Scan for the cell matching the given text and deliver its (x, y) coordinate at center. 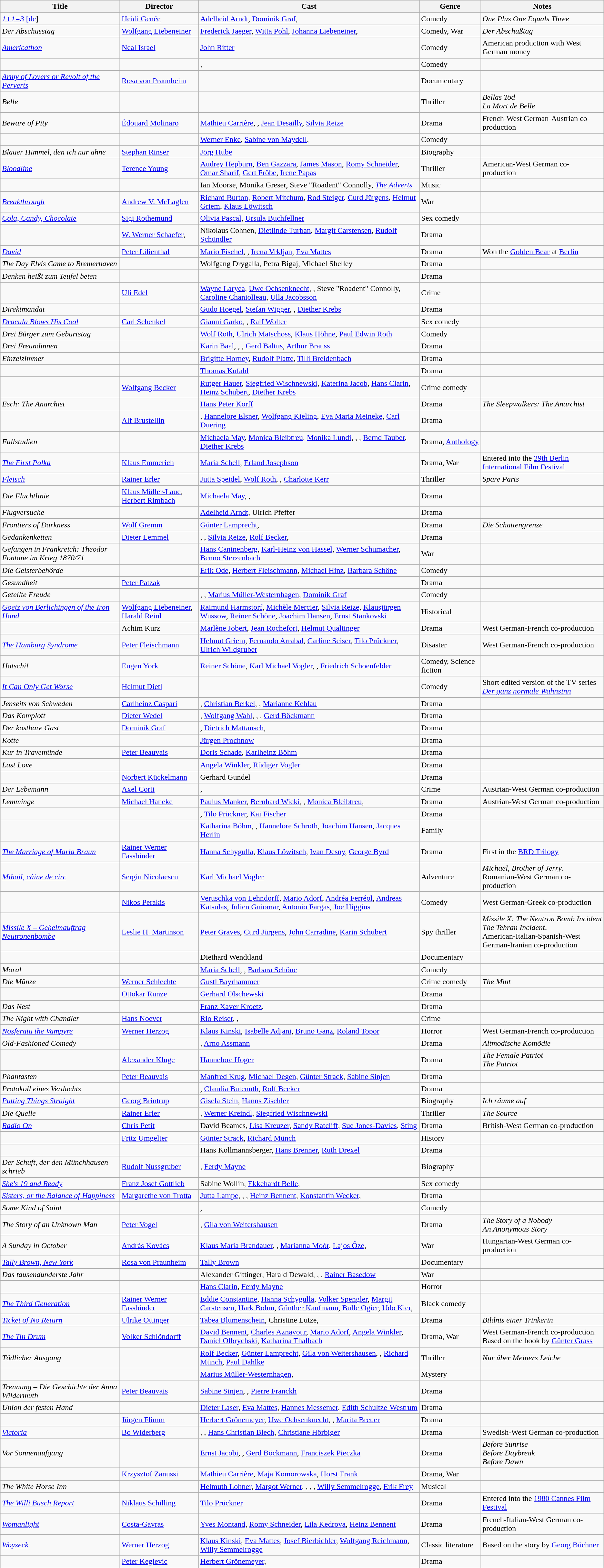
Vor Sonnenaufgang (60, 1453)
Missile X – Geheimauftrag Neutronenbombe (60, 932)
Jörg Hube (309, 152)
Trennung – Die Geschichte der Anna Wildermuth (60, 1391)
Klaus Müller-Laue, Herbert Rimbach (159, 496)
Notes (542, 6)
Sabine Sinjen, , Pierre Franckh (309, 1391)
Gedankenketten (60, 537)
David Bennent, Charles Aznavour, Mario Adorf, Angela Winkler, Daniel Olbrychski, Katharina Thalbach (309, 1337)
Music (450, 185)
Die Schattengrenze (542, 525)
The White Horse Inn (60, 1486)
The Marriage of Maria Braun (60, 852)
Günter Strack, Richard Münch (309, 1138)
Reiner Schöne, Karl Michael Vogler, , Friedrich Schoenfelder (309, 666)
Marius Müller-Westernhagen, (309, 1374)
The Hamburg Syndrome (60, 644)
Michaela May, Monica Bleibtreu, Monika Lundi, , , Bernd Tauber, Diether Krebs (309, 441)
Hanna Schygulla, Klaus Löwitsch, Ivan Desny, George Byrd (309, 852)
Rutger Hauer, Siegfried Wischnewski, Katerina Jacob, Hans Clarin, Heinz Schubert, Diether Krebs (309, 387)
, , Silvia Reize, Rolf Becker, (309, 537)
Klaus Maria Brandauer, , Marianna Moór, Lajos Őze, (309, 1246)
Bildnis einer Trinkerin (542, 1320)
Der Lebemann (60, 789)
Entered into the 1980 Cannes Film Festival (542, 1503)
Blauer Himmel, den ich nur ahne (60, 152)
Last Love (60, 765)
Raimund Harmstorf, Michèle Mercier, Silvia Reize, Klausjürgen Wussow, Reiner Schöne, Joachim Hansen, Ernst Stankovski (309, 612)
Hans Peter Korff (309, 404)
Esch: The Anarchist (60, 404)
Veruschka von Lehndorff, Mario Adorf, Andréa Ferréol, Andreas Katsulas, Julien Guiomar, Antonio Fargas, Joe Higgins (309, 902)
The Willi Busch Report (60, 1503)
Erik Ode, Herbert Fleischmann, Michael Hinz, Barbara Schöne (309, 570)
Doris Schade, Karlheinz Böhm (309, 753)
Gisela Stein, Hanns Zischler (309, 1101)
Army of Lovers or Revolt of the Perverts (60, 81)
Altmodische Komödie (542, 1043)
Musical (450, 1486)
David (60, 252)
Franz Josef Gottlieb (159, 1183)
Maria Schell, Erland Josephson (309, 463)
Maria Schell, , Barbara Schöne (309, 969)
Fritz Umgelter (159, 1138)
Victoria (60, 1432)
Michael, Brother of Jerry. Romanian-West German co-production (542, 877)
Short edited version of the TV series Der ganz normale Wahnsinn (542, 686)
Das Komplott (60, 716)
Swedish-West German co-production (542, 1432)
Das Nest (60, 1006)
Geteilte Freude (60, 595)
Ian Moorse, Monika Greser, Steve "Roadent" Connolly, The Adverts (309, 185)
Thomas Kufahl (309, 371)
Marlène Jobert, Jean Rochefort, Helmut Qualtinger (309, 628)
Comedy, Science fiction (450, 666)
Andrew V. McLaglen (159, 201)
Spare Parts (542, 479)
Tally Brown, New York (60, 1262)
Helmut Dietl (159, 686)
Nosferatu the Vampyre (60, 1031)
Adelheid Arndt, Dominik Graf, (309, 19)
Die Fluchtlinie (60, 496)
Der Schuft, der den Münchhausen schrieb (60, 1166)
Direktmandat (60, 309)
American-West German co-production (542, 168)
Gerhard Olschewski (309, 994)
Mystery (450, 1374)
Terence Young (159, 168)
, Tilo Prückner, Kai Fischer (309, 814)
Title (60, 6)
Spy thriller (450, 932)
Chris Petit (159, 1125)
Georg Brintrup (159, 1101)
Tödlicher Ausgang (60, 1357)
Peter Keglevic (159, 1562)
The Story of a Nobody An Anonymous Story (542, 1224)
Einzelzimmer (60, 358)
, Hannelore Elsner, Wolfgang Kieling, Eva Maria Meineke, Carl Duering (309, 421)
Family (450, 830)
Ottokar Runze (159, 994)
Édouard Molinaro (159, 123)
Peter Lilienthal (159, 252)
Dominik Graf (159, 728)
Tilo Prückner (309, 1503)
Bo Widerberg (159, 1432)
Sisters, or the Balance of Happiness (60, 1196)
Diethard Wendtland (309, 957)
Dieter Lemmel (159, 537)
Wolfgang Drygalla, Petra Bigaj, Michael Shelley (309, 264)
American production with West German money (542, 48)
The Day Elvis Came to Bremerhaven (60, 264)
Rolf Becker, Günter Lamprecht, Gila von Weitershausen, , Richard Münch, Paul Dahlke (309, 1357)
Leslie H. Martinson (159, 932)
Goetz von Berlichingen of the Iron Hand (60, 612)
Krzysztof Zanussi (159, 1474)
The First Polka (60, 463)
Gerhard Gundel (309, 777)
Won the Golden Bear at Berlin (542, 252)
The Female Patriot The Patriot (542, 1060)
The Source (542, 1113)
Herbert Grönemeyer, (309, 1562)
Wolfgang Becker (159, 387)
Eugen York (159, 666)
, Wolfgang Wahl, , , Gerd Böckmann (309, 716)
Hatschi! (60, 666)
Mathieu Carrière, , Jean Desailly, Silvia Reize (309, 123)
Gefangen in Frankreich: Theodor Fontane im Krieg 1870/71 (60, 554)
Tally Brown (309, 1262)
Historical (450, 612)
Frontiers of Darkness (60, 525)
Drama, Anthology (450, 441)
Flugversuche (60, 513)
Alf Brustellin (159, 421)
The Night with Chandler (60, 1019)
Classic literature (450, 1545)
Günter Lamprecht, (309, 525)
Denken heißt zum Teufel beten (60, 276)
Carlheinz Caspari (159, 704)
Neal Israel (159, 48)
, , Marius Müller-Westernhagen, Dominik Graf (309, 595)
Richard Burton, Robert Mitchum, Rod Steiger, Curd Jürgens, Helmut Griem, Klaus Löwitsch (309, 201)
The Story of an Unknown Man (60, 1224)
Peter Patzak (159, 583)
Bloodline (60, 168)
Adelheid Arndt, Ulrich Pfeffer (309, 513)
, Arno Assmann (309, 1043)
Comedy, War (450, 31)
Americathon (60, 48)
Ich räume auf (542, 1101)
Breakthrough (60, 201)
Rio Reiser, , (309, 1019)
John Ritter (309, 48)
Drei Bürger zum Geburtstag (60, 334)
Angela Winkler, Rüdiger Vogler (309, 765)
French-West German-Austrian co-production (542, 123)
Alexander Gittinger, Harald Dewald, , , Rainer Basedow (309, 1274)
Cola, Candy, Chocolate (60, 218)
Gianni Garko, , Ralf Wolter (309, 322)
Kotte (60, 740)
The Mint (542, 982)
, , Hans Christian Blech, Christiane Hörbiger (309, 1432)
Werner Enke, Sabine von Maydell, (309, 139)
Some Kind of Saint (60, 1208)
, Dietrich Mattausch, (309, 728)
, Gila von Weitershausen (309, 1224)
Klaus Emmerich (159, 463)
Womanlight (60, 1524)
Volker Schlöndorff (159, 1337)
Wayne Laryea, Uwe Ochsenknecht, , Steve "Roadent" Connolly, Caroline Chaniolleau, Ulla Jacobsson (309, 293)
, Ferdy Mayne (309, 1166)
Tabea Blumenschein, Christine Lutze, (309, 1320)
Nikos Perakis (159, 902)
Ticket of No Return (60, 1320)
Black comedy (450, 1303)
David Beames, Lisa Kreuzer, Sandy Ratcliff, Sue Jones-Davies, Sting (309, 1125)
Fleisch (60, 479)
Ernst Jacobi, , Gerd Böckmann, Franciszek Pieczka (309, 1453)
Werner Schlechte (159, 982)
Audrey Hepburn, Ben Gazzara, James Mason, Romy Schneider, Omar Sharif, Gert Fröbe, Irene Papas (309, 168)
Jutta Lampe, , , Heinz Bennent, Konstantin Wecker, (309, 1196)
West German-Greek co-production (542, 902)
Paulus Manker, Bernhard Wicki, , Monica Bleibtreu, (309, 802)
Based on the story by Georg Büchner (542, 1545)
Hans Kollmannsberger, Hans Brenner, Ruth Drexel (309, 1150)
Jenseits von Schweden (60, 704)
Alexander Kluge (159, 1060)
Klaus Kinski, Eva Mattes, Josef Bierbichler, Wolfgang Reichmann, Willy Semmelrogge (309, 1545)
Karl Michael Vogler (309, 877)
Herbert Grönemeyer, Uwe Ochsenknecht, , Marita Breuer (309, 1420)
Jürgen Flimm (159, 1420)
Drei Freundinnen (60, 346)
Nikolaus Cohnen, Dietlinde Turban, Margit Carstensen, Rudolf Schündler (309, 235)
One Plus One Equals Three (542, 19)
Der Abschusstag (60, 31)
Axel Corti (159, 789)
Uli Edel (159, 293)
Nur über Meiners Leiche (542, 1357)
Wolf Roth, Ulrich Matschoss, Klaus Höhne, Paul Edwin Roth (309, 334)
History (450, 1138)
Hans Noever (159, 1019)
Union der festen Hand (60, 1407)
Peter Vogel (159, 1224)
Gesundheit (60, 583)
Niklaus Schilling (159, 1503)
The Third Generation (60, 1303)
Woyzeck (60, 1545)
Hans Clarin, Ferdy Mayne (309, 1287)
Old-Fashioned Comedy (60, 1043)
It Can Only Get Worse (60, 686)
Brigitte Horney, Rudolf Platte, Tilli Breidenbach (309, 358)
Protokoll eines Verdachts (60, 1089)
Ulrike Ottinger (159, 1320)
Stephan Rinser (159, 152)
Die Geisterbehörde (60, 570)
Mathieu Carrière, Maja Komorowska, Horst Frank (309, 1474)
Genre (450, 6)
Die Quelle (60, 1113)
Mihail, câine de circ (60, 877)
Klaus Kinski, Isabelle Adjani, Bruno Ganz, Roland Topor (309, 1031)
Margarethe von Trotta (159, 1196)
Beware of Pity (60, 123)
Dieter Wedel (159, 716)
Achim Kurz (159, 628)
Jürgen Prochnow (309, 740)
West German-French co-production. Based on the book by Günter Grass (542, 1337)
Missile X: The Neutron Bomb Incident The Tehran Incident. American-Italian-Spanish-West German-Iranian co-production (542, 932)
Katharina Böhm, , Hannelore Schroth, Joachim Hansen, Jacques Herlin (309, 830)
Frederick Jaeger, Witta Pohl, Johanna Liebeneiner, (309, 31)
Kur in Travemünde (60, 753)
Der kostbare Gast (60, 728)
Wolfgang Liebeneiner (159, 31)
, Claudia Butenuth, Rolf Becker (309, 1089)
Disaster (450, 644)
Sergiu Nicolaescu (159, 877)
Franz Xaver Kroetz, (309, 1006)
Hans Caninenberg, Karl-Heinz von Hassel, Werner Schumacher, Benno Sterzenbach (309, 554)
Der Abschußtag (542, 31)
, Werner Kreindl, Siegfried Wischnewski (309, 1113)
Hungarian-West German co-production (542, 1246)
Putting Things Straight (60, 1101)
Adventure (450, 877)
Michael Haneke (159, 802)
Radio On (60, 1125)
Dracula Blows His Cool (60, 322)
Helmuth Lohner, Margot Werner, , , , Willy Semmelrogge, Erik Frey (309, 1486)
1+1=3 [de] (60, 19)
Sabine Wollin, Ekkehardt Belle, (309, 1183)
Sigi Rothemund (159, 218)
Gudo Hoegel, Stefan Wigger, , Diether Krebs (309, 309)
She's 19 and Ready (60, 1183)
Rudolf Nussgruber (159, 1166)
Die Münze (60, 982)
British-West German co-production (542, 1125)
Belle (60, 102)
Mario Fischel, , Irena Vrkljan, Eva Mattes (309, 252)
András Kovács (159, 1246)
Wolfgang Liebeneiner, Harald Reinl (159, 612)
A Sunday in October (60, 1246)
French-Italian-West German co-production (542, 1524)
Moral (60, 969)
Entered into the 29th Berlin International Film Festival (542, 463)
Lemminge (60, 802)
, Christian Berkel, , Marianne Kehlau (309, 704)
Before Sunrise Before Daybreak Before Dawn (542, 1453)
Norbert Kückelmann (159, 777)
Das tausendunderste Jahr (60, 1274)
The Sleepwalkers: The Anarchist (542, 404)
Fallstudien (60, 441)
First in the BRD Trilogy (542, 852)
The Tin Drum (60, 1337)
Peter Fleischmann (159, 644)
Olivia Pascal, Ursula Buchfellner (309, 218)
Costa-Gavras (159, 1524)
Bellas Tod La Mort de Belle (542, 102)
Peter Graves, Curd Jürgens, John Carradine, Karin Schubert (309, 932)
Eddie Constantine, Hanna Schygulla, Volker Spengler, Margit Carstensen, Hark Bohm, Günther Kaufmann, Bulle Ogier, Udo Kier, (309, 1303)
Gustl Bayrhammer (309, 982)
W. Werner Schaefer, (159, 235)
Hannelore Hoger (309, 1060)
Heidi Genée (159, 19)
Phantasten (60, 1076)
Wolf Gremm (159, 525)
Helmut Griem, Fernando Arrabal, Carline Seiser, Tilo Prückner, Ulrich Wildgruber (309, 644)
Dieter Laser, Eva Mattes, Hannes Messemer, Edith Schultze-Westrum (309, 1407)
Karin Baal, , , Gerd Baltus, Arthur Brauss (309, 346)
Carl Schenkel (159, 322)
Yves Montand, Romy Schneider, Lila Kedrova, Heinz Bennent (309, 1524)
Manfred Krug, Michael Degen, Günter Strack, Sabine Sinjen (309, 1076)
Jutta Speidel, Wolf Roth, , Charlotte Kerr (309, 479)
Cast (309, 6)
Director (159, 6)
Michaela May, , (309, 496)
